From the cell containing the given text, extract its center point as (X, Y) coordinate. 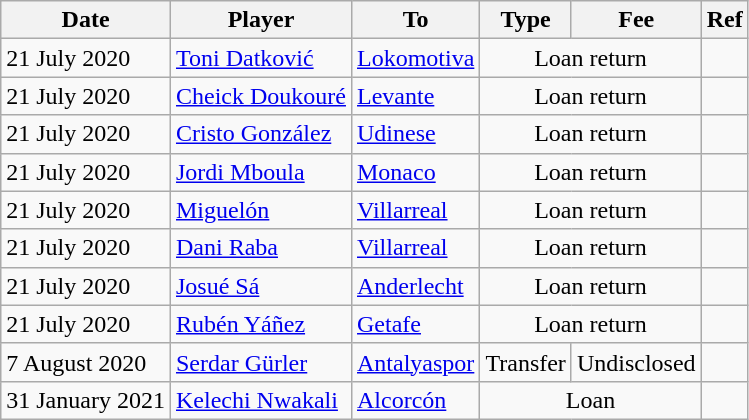
Dani Raba (260, 248)
31 January 2021 (86, 400)
Ref (724, 20)
7 August 2020 (86, 362)
Monaco (415, 172)
Cheick Doukouré (260, 96)
Jordi Mboula (260, 172)
Fee (636, 20)
Kelechi Nwakali (260, 400)
Loan (590, 400)
Levante (415, 96)
Anderlecht (415, 286)
Rubén Yáñez (260, 324)
Undisclosed (636, 362)
Antalyaspor (415, 362)
Type (526, 20)
Serdar Gürler (260, 362)
Date (86, 20)
To (415, 20)
Transfer (526, 362)
Miguelón (260, 210)
Toni Datković (260, 58)
Alcorcón (415, 400)
Cristo González (260, 134)
Josué Sá (260, 286)
Lokomotiva (415, 58)
Udinese (415, 134)
Getafe (415, 324)
Player (260, 20)
